Detect which cell encompasses the target text, then output its (X, Y) center coordinate. 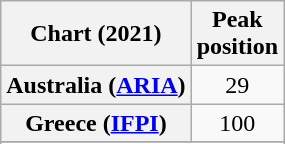
Australia (ARIA) (96, 85)
29 (237, 85)
100 (237, 123)
Greece (IFPI) (96, 123)
Chart (2021) (96, 34)
Peakposition (237, 34)
